Extract the [x, y] coordinate from the center of the cell holding the provided text.  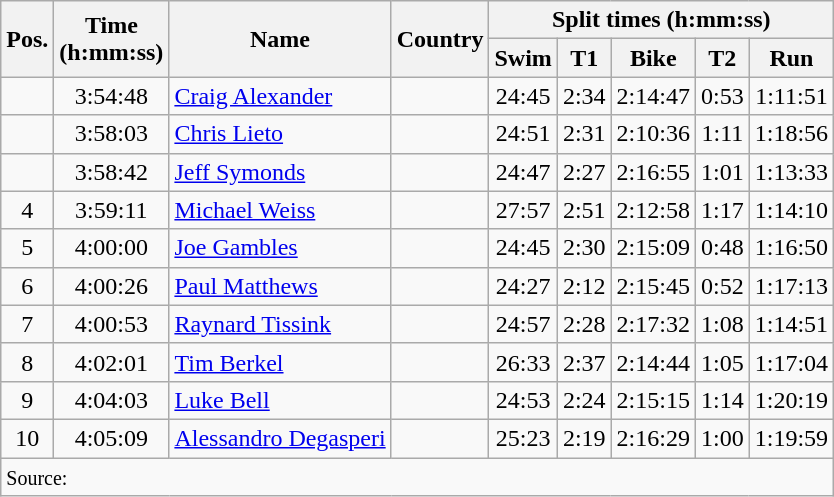
2:10:36 [653, 134]
Paul Matthews [280, 286]
T2 [722, 58]
24:47 [523, 172]
Raynard Tissink [280, 324]
24:27 [523, 286]
2:51 [584, 210]
26:33 [523, 362]
2:15:15 [653, 400]
4:00:00 [112, 248]
Chris Lieto [280, 134]
Split times (h:mm:ss) [662, 20]
2:16:29 [653, 438]
4:02:01 [112, 362]
Alessandro Degasperi [280, 438]
2:28 [584, 324]
3:54:48 [112, 96]
4:00:53 [112, 324]
1:14:10 [791, 210]
3:59:11 [112, 210]
8 [28, 362]
2:17:32 [653, 324]
4:00:26 [112, 286]
Name [280, 39]
25:23 [523, 438]
1:19:59 [791, 438]
24:51 [523, 134]
Michael Weiss [280, 210]
7 [28, 324]
1:01 [722, 172]
2:16:55 [653, 172]
0:53 [722, 96]
Source: [418, 477]
1:17:04 [791, 362]
Tim Berkel [280, 362]
2:30 [584, 248]
2:27 [584, 172]
3:58:03 [112, 134]
2:14:44 [653, 362]
1:13:33 [791, 172]
4:05:09 [112, 438]
2:34 [584, 96]
4 [28, 210]
1:11:51 [791, 96]
Country [440, 39]
2:15:45 [653, 286]
1:17:13 [791, 286]
27:57 [523, 210]
2:19 [584, 438]
Time(h:mm:ss) [112, 39]
2:37 [584, 362]
5 [28, 248]
1:14:51 [791, 324]
Swim [523, 58]
1:18:56 [791, 134]
1:08 [722, 324]
2:12:58 [653, 210]
1:05 [722, 362]
1:00 [722, 438]
10 [28, 438]
0:48 [722, 248]
24:57 [523, 324]
2:24 [584, 400]
9 [28, 400]
Pos. [28, 39]
3:58:42 [112, 172]
Craig Alexander [280, 96]
Jeff Symonds [280, 172]
2:31 [584, 134]
1:14 [722, 400]
Run [791, 58]
0:52 [722, 286]
1:11 [722, 134]
24:53 [523, 400]
4:04:03 [112, 400]
2:15:09 [653, 248]
2:12 [584, 286]
1:17 [722, 210]
1:16:50 [791, 248]
T1 [584, 58]
2:14:47 [653, 96]
Luke Bell [280, 400]
1:20:19 [791, 400]
Bike [653, 58]
Joe Gambles [280, 248]
6 [28, 286]
